Return the (X, Y) coordinate for the center point of the cell that contains the specified text.  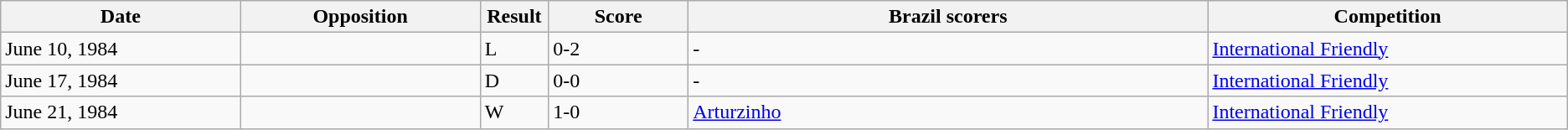
June 10, 1984 (121, 49)
1-0 (618, 112)
June 21, 1984 (121, 112)
Opposition (360, 17)
Competition (1387, 17)
0-0 (618, 81)
L (514, 49)
Arturzinho (948, 112)
D (514, 81)
Brazil scorers (948, 17)
0-2 (618, 49)
Result (514, 17)
Date (121, 17)
June 17, 1984 (121, 81)
Score (618, 17)
W (514, 112)
